Find where the given text appears and provide that cell's center as [x, y] coordinate. 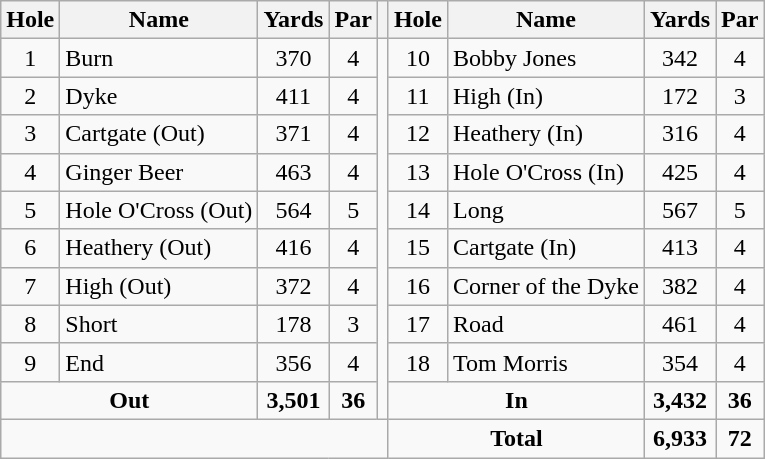
411 [294, 96]
1 [30, 58]
17 [418, 324]
413 [680, 248]
564 [294, 210]
3,432 [680, 400]
13 [418, 172]
Ginger Beer [159, 172]
463 [294, 172]
End [159, 362]
In [516, 400]
11 [418, 96]
356 [294, 362]
416 [294, 248]
Heathery (In) [546, 134]
High (In) [546, 96]
178 [294, 324]
316 [680, 134]
Long [546, 210]
Dyke [159, 96]
Hole O'Cross (In) [546, 172]
Cartgate (In) [546, 248]
8 [30, 324]
Heathery (Out) [159, 248]
High (Out) [159, 286]
461 [680, 324]
172 [680, 96]
16 [418, 286]
Tom Morris [546, 362]
342 [680, 58]
Corner of the Dyke [546, 286]
7 [30, 286]
Short [159, 324]
354 [680, 362]
Total [516, 438]
Bobby Jones [546, 58]
6 [30, 248]
9 [30, 362]
567 [680, 210]
3,501 [294, 400]
372 [294, 286]
Out [130, 400]
10 [418, 58]
15 [418, 248]
382 [680, 286]
Cartgate (Out) [159, 134]
371 [294, 134]
14 [418, 210]
425 [680, 172]
6,933 [680, 438]
2 [30, 96]
Burn [159, 58]
18 [418, 362]
12 [418, 134]
370 [294, 58]
Road [546, 324]
72 [740, 438]
Hole O'Cross (Out) [159, 210]
